Provide the (x, y) coordinate of the cell's center where the given text is located.  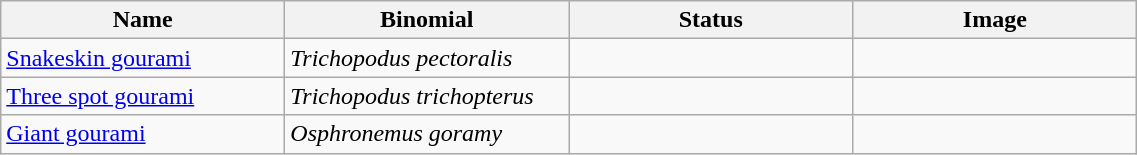
Image (995, 20)
Osphronemus goramy (427, 134)
Trichopodus pectoralis (427, 58)
Trichopodus trichopterus (427, 96)
Status (711, 20)
Three spot gourami (143, 96)
Binomial (427, 20)
Giant gourami (143, 134)
Snakeskin gourami (143, 58)
Name (143, 20)
